Return the [x, y] coordinate for the center point of the cell that contains the specified text.  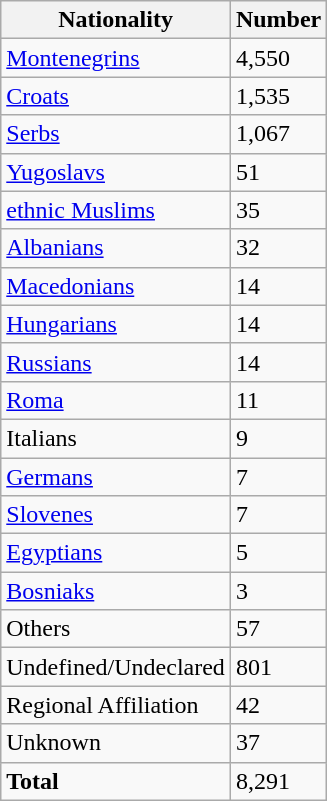
Slovenes [116, 515]
Russians [116, 362]
Italians [116, 438]
Others [116, 629]
35 [278, 210]
11 [278, 400]
32 [278, 248]
9 [278, 438]
Unknown [116, 743]
Number [278, 20]
Albanians [116, 248]
Undefined/Undeclared [116, 667]
42 [278, 705]
801 [278, 667]
Bosniaks [116, 591]
5 [278, 553]
ethnic Muslims [116, 210]
Egyptians [116, 553]
Germans [116, 477]
Nationality [116, 20]
51 [278, 172]
Yugoslavs [116, 172]
37 [278, 743]
4,550 [278, 58]
57 [278, 629]
Roma [116, 400]
8,291 [278, 781]
Serbs [116, 134]
Croats [116, 96]
Regional Affiliation [116, 705]
3 [278, 591]
1,067 [278, 134]
Montenegrins [116, 58]
Macedonians [116, 286]
1,535 [278, 96]
Hungarians [116, 324]
Total [116, 781]
